Search for the cell housing the specified text and yield its (x, y) center coordinate. 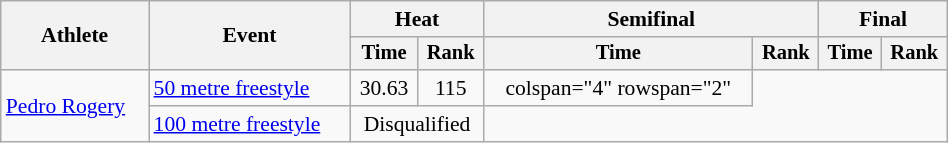
Semifinal (652, 19)
Disqualified (416, 124)
30.63 (384, 88)
100 metre freestyle (250, 124)
115 (451, 88)
50 metre freestyle (250, 88)
Pedro Rogery (75, 106)
Heat (416, 19)
colspan="4" rowspan="2" (618, 88)
Athlete (75, 36)
Event (250, 36)
Final (884, 19)
